Scan for the cell matching the given text and deliver its [X, Y] coordinate at center. 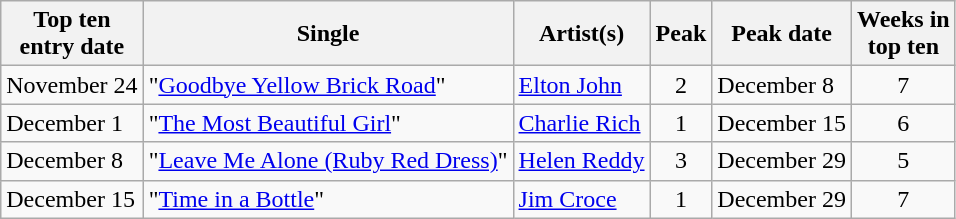
Peak [681, 34]
"Leave Me Alone (Ruby Red Dress)" [328, 161]
Jim Croce [582, 199]
"The Most Beautiful Girl" [328, 123]
December 1 [72, 123]
Charlie Rich [582, 123]
5 [903, 161]
Artist(s) [582, 34]
November 24 [72, 85]
3 [681, 161]
Peak date [782, 34]
Single [328, 34]
Elton John [582, 85]
6 [903, 123]
Top tenentry date [72, 34]
2 [681, 85]
Helen Reddy [582, 161]
"Time in a Bottle" [328, 199]
"Goodbye Yellow Brick Road" [328, 85]
Weeks intop ten [903, 34]
